Detect which cell encompasses the target text, then output its [x, y] center coordinate. 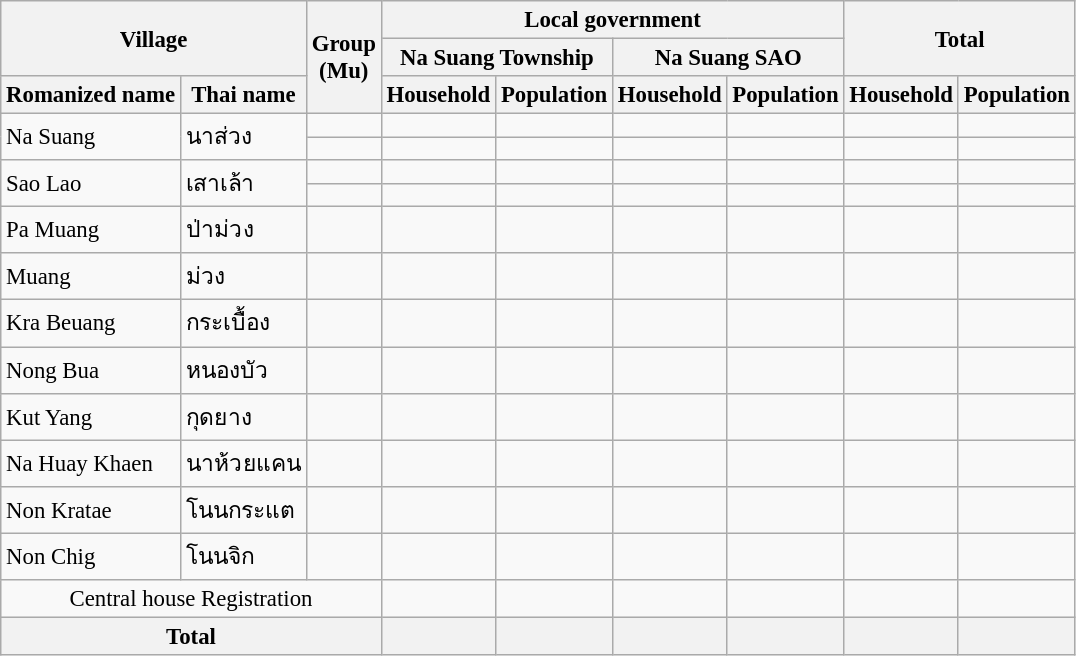
หนองบัว [243, 370]
Group(Mu) [344, 58]
Local government [612, 20]
Village [154, 38]
Kut Yang [91, 416]
Muang [91, 278]
ม่วง [243, 278]
Non Kratae [91, 510]
Nong Bua [91, 370]
เสาเล้า [243, 184]
Romanized name [91, 95]
Na Suang SAO [728, 58]
นาส่วง [243, 138]
Pa Muang [91, 230]
Non Chig [91, 556]
กุดยาง [243, 416]
ป่าม่วง [243, 230]
Thai name [243, 95]
Na Suang [91, 138]
Na Suang Township [496, 58]
Sao Lao [91, 184]
Central house Registration [191, 599]
โนนจิก [243, 556]
กระเบื้อง [243, 324]
Kra Beuang [91, 324]
Na Huay Khaen [91, 464]
นาห้วยแคน [243, 464]
โนนกระแต [243, 510]
